Detect which cell encompasses the target text, then output its (X, Y) center coordinate. 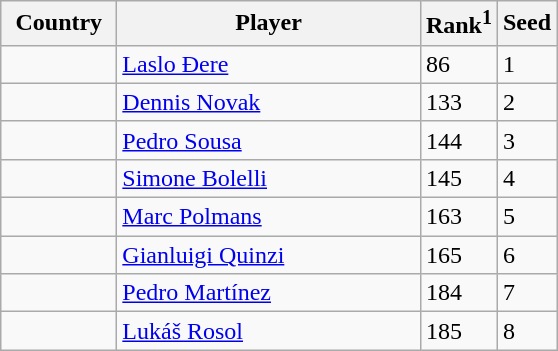
Simone Bolelli (269, 178)
7 (526, 293)
133 (458, 102)
144 (458, 140)
86 (458, 64)
Pedro Martínez (269, 293)
Seed (526, 24)
3 (526, 140)
Lukáš Rosol (269, 331)
165 (458, 255)
184 (458, 293)
Pedro Sousa (269, 140)
2 (526, 102)
6 (526, 255)
Country (59, 24)
1 (526, 64)
185 (458, 331)
4 (526, 178)
Marc Polmans (269, 217)
5 (526, 217)
Dennis Novak (269, 102)
8 (526, 331)
163 (458, 217)
Rank1 (458, 24)
Laslo Đere (269, 64)
145 (458, 178)
Player (269, 24)
Gianluigi Quinzi (269, 255)
